Return [X, Y] of the center of cell containing provided text 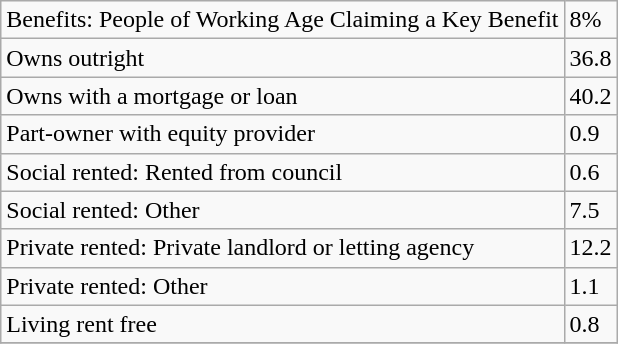
Private rented: Other [282, 286]
0.9 [590, 134]
Private rented: Private landlord or letting agency [282, 248]
Part-owner with equity provider [282, 134]
Owns outright [282, 58]
Social rented: Rented from council [282, 172]
1.1 [590, 286]
Social rented: Other [282, 210]
Owns with a mortgage or loan [282, 96]
36.8 [590, 58]
7.5 [590, 210]
8% [590, 20]
0.6 [590, 172]
40.2 [590, 96]
0.8 [590, 324]
12.2 [590, 248]
Benefits: People of Working Age Claiming a Key Benefit [282, 20]
Living rent free [282, 324]
